Output the [X, Y] coordinate of the center of the cell containing the given text.  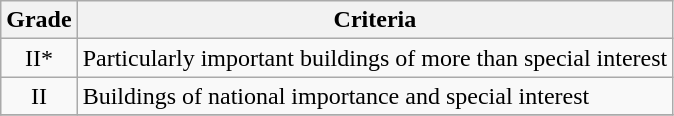
Grade [39, 20]
II* [39, 58]
II [39, 96]
Particularly important buildings of more than special interest [375, 58]
Buildings of national importance and special interest [375, 96]
Criteria [375, 20]
